Detect which cell encompasses the target text, then output its (x, y) center coordinate. 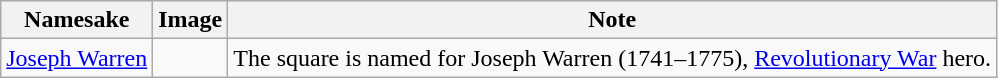
Joseph Warren (77, 58)
Note (612, 20)
Image (190, 20)
Namesake (77, 20)
The square is named for Joseph Warren (1741–1775), Revolutionary War hero. (612, 58)
